For the text-containing cell, return its midpoint in (x, y) coordinate format. 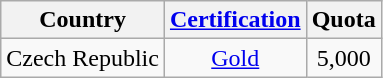
Gold (235, 58)
Certification (235, 20)
5,000 (344, 58)
Quota (344, 20)
Czech Republic (83, 58)
Country (83, 20)
